Capture the cell that displays the provided text and extract its (X, Y) central coordinate. 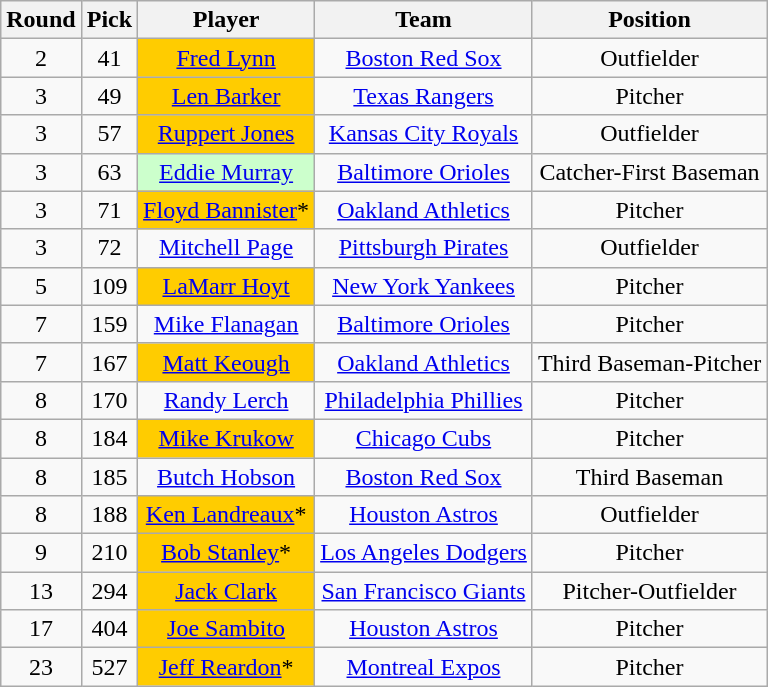
Bob Stanley* (226, 553)
72 (109, 248)
Mitchell Page (226, 248)
Philadelphia Phillies (424, 400)
Montreal Expos (424, 667)
Position (649, 20)
Ken Landreaux* (226, 515)
49 (109, 96)
294 (109, 591)
63 (109, 172)
Pittsburgh Pirates (424, 248)
9 (41, 553)
Joe Sambito (226, 629)
185 (109, 477)
159 (109, 324)
Jack Clark (226, 591)
404 (109, 629)
Randy Lerch (226, 400)
Jeff Reardon* (226, 667)
Team (424, 20)
Player (226, 20)
2 (41, 58)
Round (41, 20)
Eddie Murray (226, 172)
New York Yankees (424, 286)
188 (109, 515)
57 (109, 134)
Los Angeles Dodgers (424, 553)
Len Barker (226, 96)
Chicago Cubs (424, 438)
LaMarr Hoyt (226, 286)
527 (109, 667)
109 (109, 286)
San Francisco Giants (424, 591)
Catcher-First Baseman (649, 172)
210 (109, 553)
Texas Rangers (424, 96)
41 (109, 58)
Floyd Bannister* (226, 210)
Ruppert Jones (226, 134)
71 (109, 210)
Matt Keough (226, 362)
Mike Flanagan (226, 324)
Mike Krukow (226, 438)
Pick (109, 20)
Pitcher-Outfielder (649, 591)
5 (41, 286)
167 (109, 362)
Third Baseman (649, 477)
23 (41, 667)
Fred Lynn (226, 58)
13 (41, 591)
17 (41, 629)
Third Baseman-Pitcher (649, 362)
Kansas City Royals (424, 134)
170 (109, 400)
184 (109, 438)
Butch Hobson (226, 477)
